Return the (X, Y) coordinate for the center point of the cell that contains the specified text.  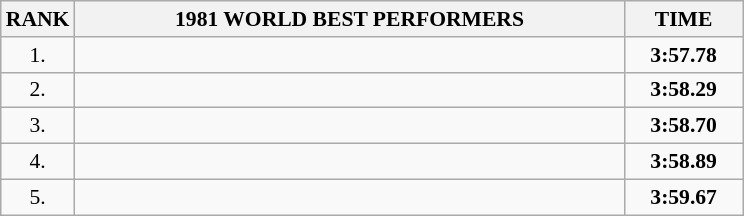
3:58.29 (684, 90)
5. (38, 197)
4. (38, 162)
3. (38, 126)
3:58.89 (684, 162)
2. (38, 90)
1. (38, 55)
3:57.78 (684, 55)
3:59.67 (684, 197)
1981 WORLD BEST PERFORMERS (349, 19)
RANK (38, 19)
3:58.70 (684, 126)
TIME (684, 19)
